Determine the [X, Y] coordinate at the center of the cell enclosing the given text.  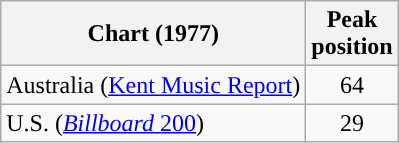
U.S. (Billboard 200) [154, 123]
Chart (1977) [154, 34]
Peakposition [352, 34]
Australia (Kent Music Report) [154, 85]
29 [352, 123]
64 [352, 85]
